Output the (X, Y) coordinate of the center of the cell containing the given text.  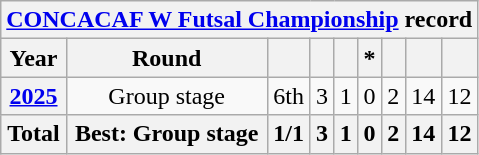
6th (288, 96)
1/1 (288, 134)
CONCACAF W Futsal Championship record (240, 20)
2025 (34, 96)
Best: Group stage (166, 134)
Round (166, 58)
Total (34, 134)
* (370, 58)
Group stage (166, 96)
Year (34, 58)
